Provide the [X, Y] coordinate of the cell's center where the given text is located.  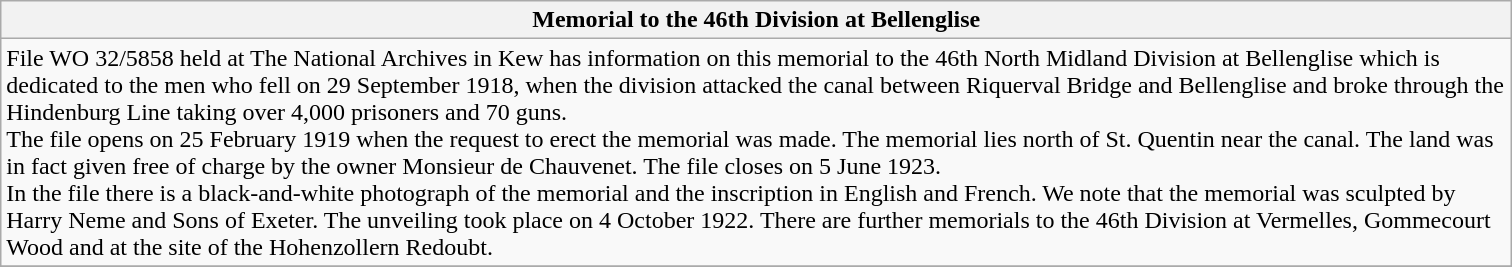
Memorial to the 46th Division at Bellenglise [756, 20]
